Pinpoint the cell where the given text exists, returning its (x, y) midpoint coordinate. 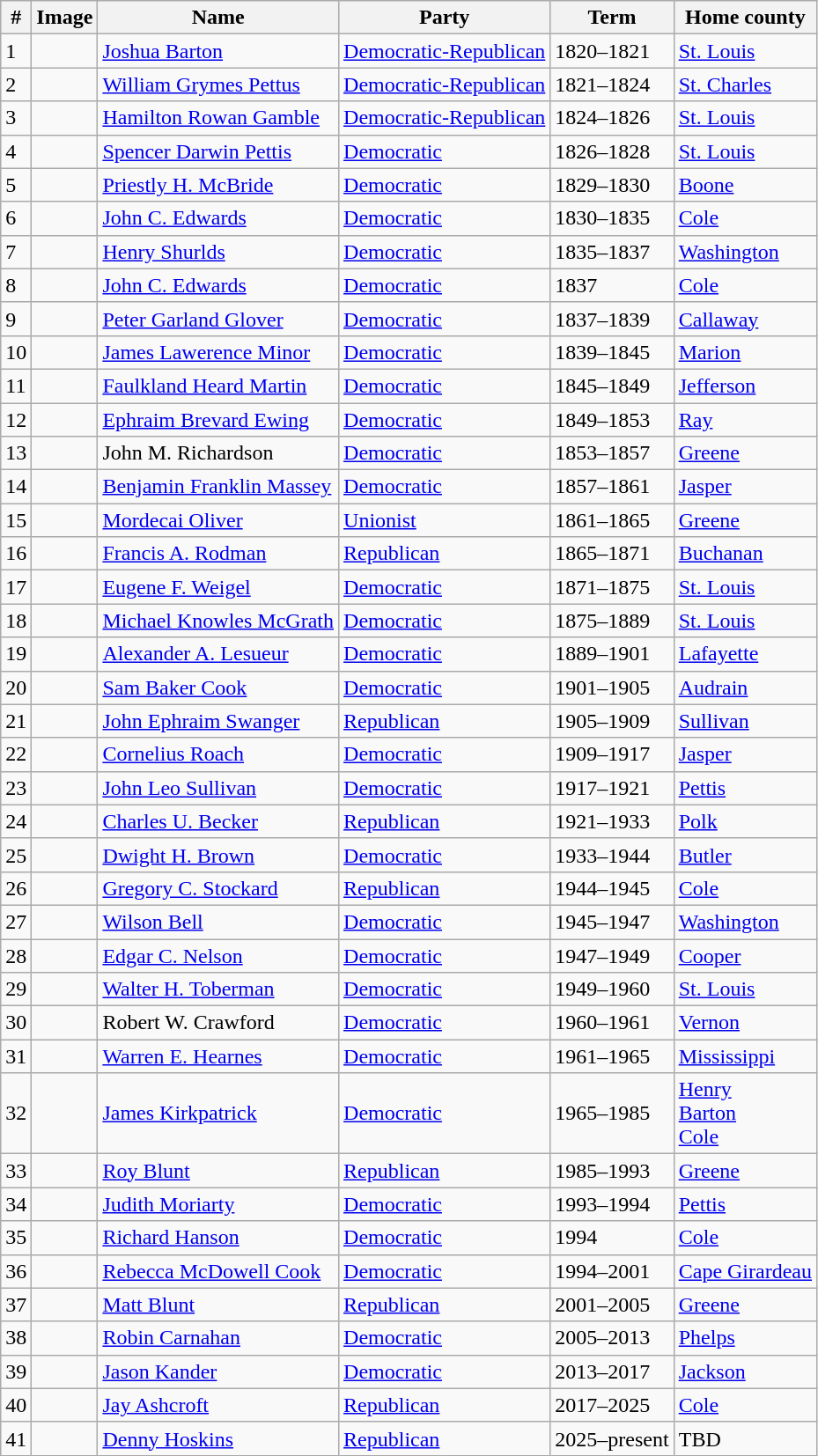
Jay Ashcroft (218, 1405)
40 (16, 1405)
Butler (745, 855)
Polk (745, 821)
Charles U. Becker (218, 821)
1849–1853 (612, 420)
20 (16, 688)
1889–1901 (612, 654)
Mississippi (745, 1056)
Callaway (745, 319)
37 (16, 1305)
16 (16, 554)
1994 (612, 1238)
25 (16, 855)
39 (16, 1371)
28 (16, 955)
Robin Carnahan (218, 1338)
26 (16, 888)
Unionist (445, 520)
Hamilton Rowan Gamble (218, 118)
Judith Moriarty (218, 1204)
Robert W. Crawford (218, 1023)
1835–1837 (612, 252)
27 (16, 922)
1921–1933 (612, 821)
Buchanan (745, 554)
Dwight H. Brown (218, 855)
32 (16, 1114)
Phelps (745, 1338)
30 (16, 1023)
34 (16, 1204)
1933–1944 (612, 855)
James Kirkpatrick (218, 1114)
1909–1917 (612, 754)
1965–1985 (612, 1114)
10 (16, 352)
Jackson (745, 1371)
38 (16, 1338)
15 (16, 520)
Joshua Barton (218, 51)
Home county (745, 18)
John M. Richardson (218, 453)
2005–2013 (612, 1338)
2 (16, 85)
Walter H. Toberman (218, 989)
1839–1845 (612, 352)
Edgar C. Nelson (218, 955)
24 (16, 821)
John Ephraim Swanger (218, 721)
Gregory C. Stockard (218, 888)
35 (16, 1238)
7 (16, 252)
1945–1947 (612, 922)
6 (16, 218)
1944–1945 (612, 888)
Francis A. Rodman (218, 554)
James Lawerence Minor (218, 352)
1829–1830 (612, 185)
Ray (745, 420)
3 (16, 118)
Boone (745, 185)
1947–1949 (612, 955)
1820–1821 (612, 51)
Party (445, 18)
22 (16, 754)
31 (16, 1056)
2013–2017 (612, 1371)
1826–1828 (612, 151)
1961–1965 (612, 1056)
1837 (612, 285)
4 (16, 151)
Michael Knowles McGrath (218, 621)
Eugene F. Weigel (218, 587)
1993–1994 (612, 1204)
1875–1889 (612, 621)
1994–2001 (612, 1271)
Alexander A. Lesueur (218, 654)
Warren E. Hearnes (218, 1056)
Priestly H. McBride (218, 185)
Mordecai Oliver (218, 520)
23 (16, 788)
36 (16, 1271)
Spencer Darwin Pettis (218, 151)
5 (16, 185)
1837–1839 (612, 319)
1 (16, 51)
1861–1865 (612, 520)
St. Charles (745, 85)
Image (65, 18)
Vernon (745, 1023)
Denny Hoskins (218, 1438)
Benjamin Franklin Massey (218, 487)
# (16, 18)
33 (16, 1171)
Richard Hanson (218, 1238)
2001–2005 (612, 1305)
14 (16, 487)
1853–1857 (612, 453)
Faulkland Heard Martin (218, 386)
Cape Girardeau (745, 1271)
12 (16, 420)
13 (16, 453)
Term (612, 18)
29 (16, 989)
John Leo Sullivan (218, 788)
11 (16, 386)
Lafayette (745, 654)
17 (16, 587)
19 (16, 654)
18 (16, 621)
Cooper (745, 955)
Marion (745, 352)
Name (218, 18)
TBD (745, 1438)
1857–1861 (612, 487)
1949–1960 (612, 989)
Roy Blunt (218, 1171)
9 (16, 319)
1830–1835 (612, 218)
41 (16, 1438)
1985–1993 (612, 1171)
2017–2025 (612, 1405)
21 (16, 721)
Jefferson (745, 386)
Ephraim Brevard Ewing (218, 420)
1905–1909 (612, 721)
1824–1826 (612, 118)
1865–1871 (612, 554)
1917–1921 (612, 788)
1821–1824 (612, 85)
Henry Shurlds (218, 252)
1960–1961 (612, 1023)
William Grymes Pettus (218, 85)
Peter Garland Glover (218, 319)
Sam Baker Cook (218, 688)
1871–1875 (612, 587)
Audrain (745, 688)
1901–1905 (612, 688)
Sullivan (745, 721)
8 (16, 285)
HenryBartonCole (745, 1114)
Rebecca McDowell Cook (218, 1271)
1845–1849 (612, 386)
Wilson Bell (218, 922)
Cornelius Roach (218, 754)
Matt Blunt (218, 1305)
2025–present (612, 1438)
Jason Kander (218, 1371)
